From the cell containing the given text, extract its center point as (X, Y) coordinate. 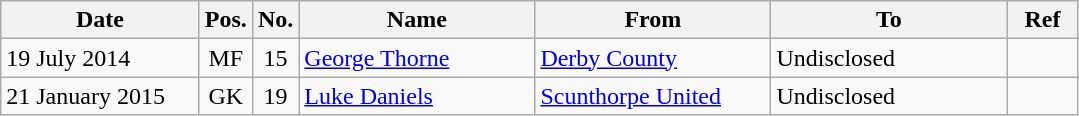
Derby County (653, 58)
Date (100, 20)
From (653, 20)
MF (226, 58)
Pos. (226, 20)
George Thorne (417, 58)
No. (275, 20)
Name (417, 20)
Luke Daniels (417, 96)
15 (275, 58)
Ref (1042, 20)
To (889, 20)
GK (226, 96)
21 January 2015 (100, 96)
Scunthorpe United (653, 96)
19 (275, 96)
19 July 2014 (100, 58)
